Scan for the cell matching the given text and deliver its [X, Y] coordinate at center. 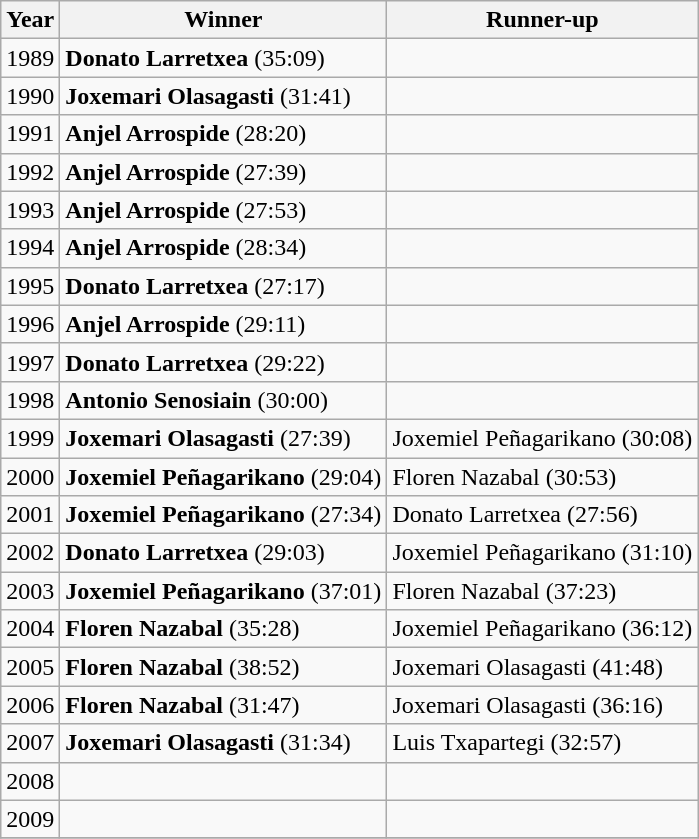
Runner-up [542, 20]
2006 [30, 705]
2007 [30, 743]
Donato Larretxea (29:22) [224, 362]
Joxemari Olasagasti (27:39) [224, 438]
Joxemari Olasagasti (36:16) [542, 705]
2009 [30, 819]
Floren Nazabal (38:52) [224, 667]
Anjel Arrospide (27:39) [224, 172]
Joxemiel Peñagarikano (27:34) [224, 515]
1999 [30, 438]
Joxemari Olasagasti (31:34) [224, 743]
Winner [224, 20]
Floren Nazabal (35:28) [224, 629]
1996 [30, 324]
Donato Larretxea (27:56) [542, 515]
1991 [30, 134]
Anjel Arrospide (28:20) [224, 134]
1993 [30, 210]
Joxemiel Peñagarikano (37:01) [224, 591]
2005 [30, 667]
1998 [30, 400]
Joxemiel Peñagarikano (30:08) [542, 438]
Floren Nazabal (37:23) [542, 591]
Joxemiel Peñagarikano (36:12) [542, 629]
Joxemiel Peñagarikano (31:10) [542, 553]
Joxemari Olasagasti (31:41) [224, 96]
Anjel Arrospide (29:11) [224, 324]
1992 [30, 172]
Donato Larretxea (29:03) [224, 553]
1990 [30, 96]
2003 [30, 591]
Floren Nazabal (31:47) [224, 705]
1997 [30, 362]
Luis Txapartegi (32:57) [542, 743]
1994 [30, 248]
2002 [30, 553]
Anjel Arrospide (28:34) [224, 248]
2001 [30, 515]
Year [30, 20]
Donato Larretxea (27:17) [224, 286]
2000 [30, 477]
1995 [30, 286]
Joxemari Olasagasti (41:48) [542, 667]
Antonio Senosiain (30:00) [224, 400]
1989 [30, 58]
2004 [30, 629]
Anjel Arrospide (27:53) [224, 210]
Joxemiel Peñagarikano (29:04) [224, 477]
Floren Nazabal (30:53) [542, 477]
2008 [30, 781]
Donato Larretxea (35:09) [224, 58]
